Output the (X, Y) coordinate of the center of the cell containing the given text.  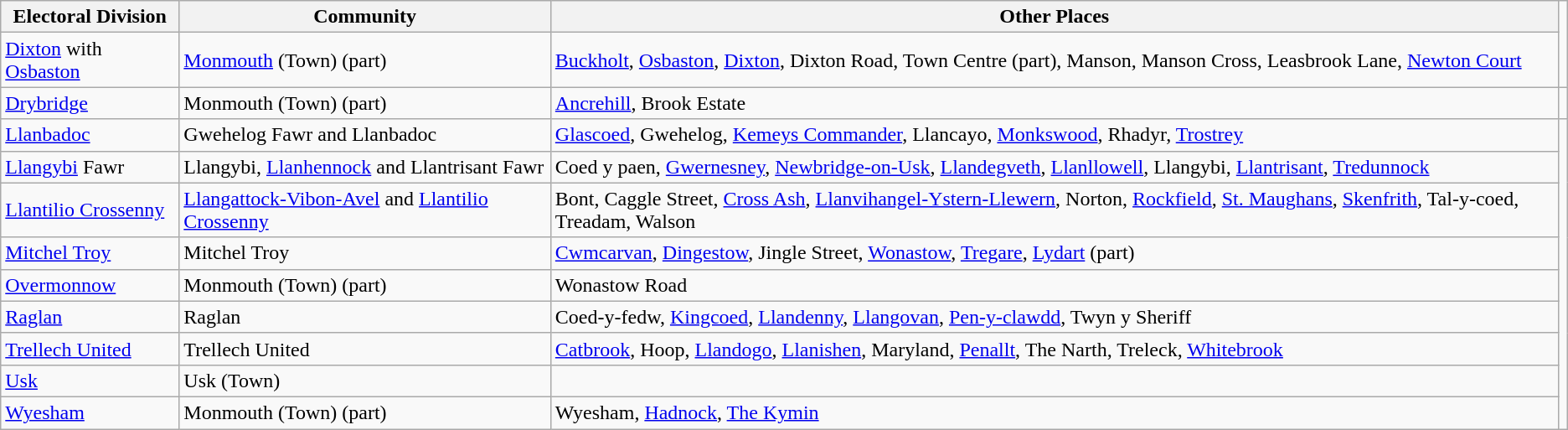
Wyesham, Hadnock, The Kymin (1054, 412)
Cwmcarvan, Dingestow, Jingle Street, Wonastow, Tregare, Lydart (part) (1054, 253)
Community (365, 17)
Llangybi Fawr (90, 167)
Coed y paen, Gwernesney, Newbridge-on-Usk, Llandegveth, Llanllowell, Llangybi, Llantrisant, Tredunnock (1054, 167)
Llangybi, Llanhennock and Llantrisant Fawr (365, 167)
Llangattock-Vibon-Avel and Llantilio Crossenny (365, 210)
Llanbadoc (90, 135)
Catbrook, Hoop, Llandogo, Llanishen, Maryland, Penallt, The Narth, Treleck, Whitebrook (1054, 349)
Other Places (1054, 17)
Usk (Town) (365, 381)
Gwehelog Fawr and Llanbadoc (365, 135)
Wonastow Road (1054, 285)
Usk (90, 381)
Llantilio Crossenny (90, 210)
Drybridge (90, 103)
Wyesham (90, 412)
Glascoed, Gwehelog, Kemeys Commander, Llancayo, Monkswood, Rhadyr, Trostrey (1054, 135)
Dixton with Osbaston (90, 60)
Electoral Division (90, 17)
Bont, Caggle Street, Cross Ash, Llanvihangel-Ystern-Llewern, Norton, Rockfield, St. Maughans, Skenfrith, Tal-y-coed, Treadam, Walson (1054, 210)
Ancrehill, Brook Estate (1054, 103)
Buckholt, Osbaston, Dixton, Dixton Road, Town Centre (part), Manson, Manson Cross, Leasbrook Lane, Newton Court (1054, 60)
Overmonnow (90, 285)
Coed-y-fedw, Kingcoed, Llandenny, Llangovan, Pen-y-clawdd, Twyn y Sheriff (1054, 317)
